Extract the [x, y] coordinate from the center of the cell holding the provided text.  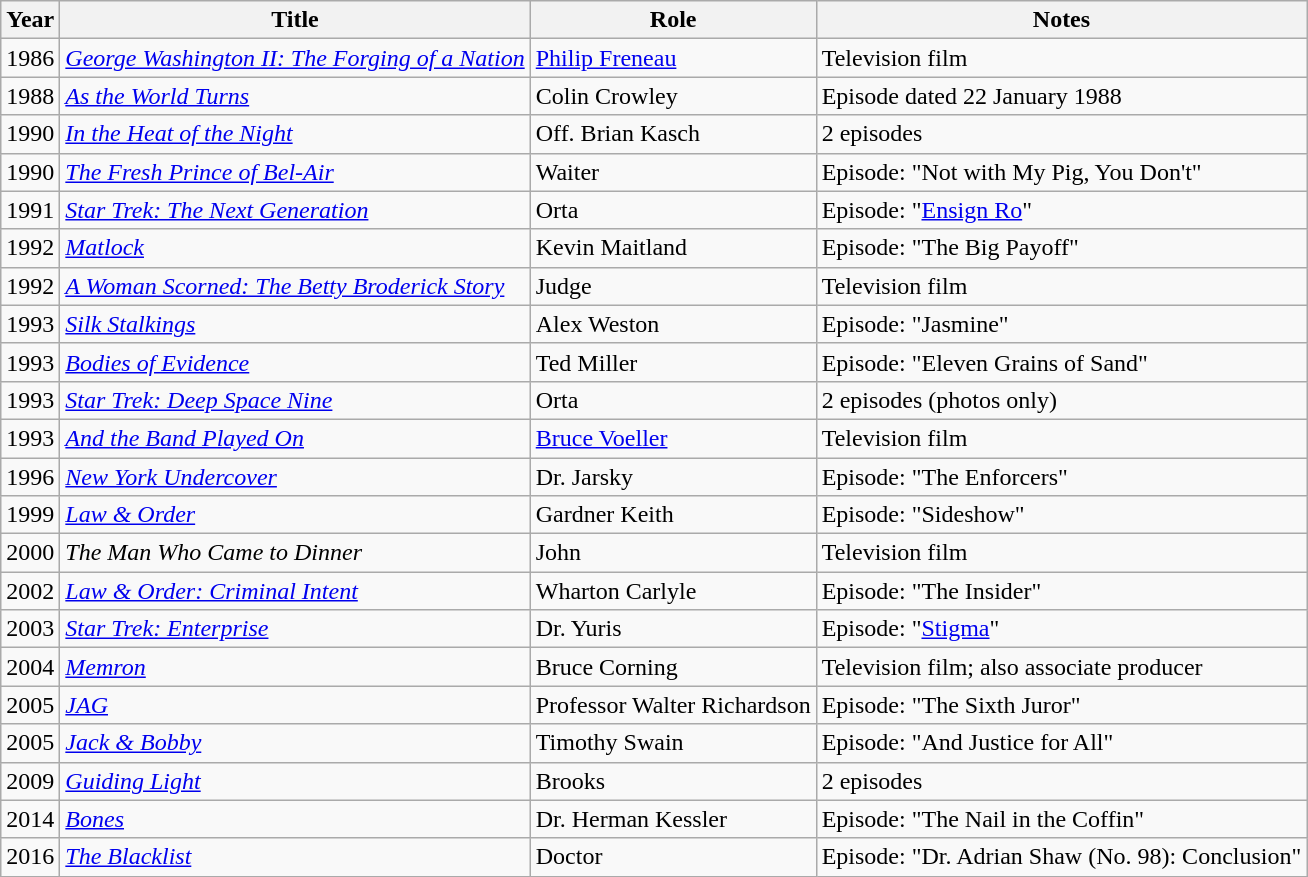
Doctor [673, 857]
Dr. Yuris [673, 629]
Professor Walter Richardson [673, 705]
Ted Miller [673, 362]
Episode: "The Sixth Juror" [1062, 705]
Episode: "Dr. Adrian Shaw (No. 98): Conclusion" [1062, 857]
2009 [30, 781]
2002 [30, 591]
Episode: "Sideshow" [1062, 515]
2016 [30, 857]
Episode: "And Justice for All" [1062, 743]
Guiding Light [295, 781]
Jack & Bobby [295, 743]
Timothy Swain [673, 743]
2004 [30, 667]
1996 [30, 477]
Bruce Corning [673, 667]
Memron [295, 667]
Episode: "Ensign Ro" [1062, 210]
George Washington II: The Forging of a Nation [295, 58]
The Blacklist [295, 857]
Notes [1062, 20]
Philip Freneau [673, 58]
Bones [295, 819]
Judge [673, 286]
Episode: "The Nail in the Coffin" [1062, 819]
The Man Who Came to Dinner [295, 553]
2 episodes (photos only) [1062, 400]
New York Undercover [295, 477]
Silk Stalkings [295, 324]
Gardner Keith [673, 515]
1988 [30, 96]
1986 [30, 58]
Law & Order: Criminal Intent [295, 591]
2003 [30, 629]
Episode: "Not with My Pig, You Don't" [1062, 172]
Episode dated 22 January 1988 [1062, 96]
Television film; also associate producer [1062, 667]
Role [673, 20]
2014 [30, 819]
Episode: "The Enforcers" [1062, 477]
2000 [30, 553]
Year [30, 20]
Brooks [673, 781]
Dr. Herman Kessler [673, 819]
Episode: "Stigma" [1062, 629]
Alex Weston [673, 324]
1999 [30, 515]
Episode: "Eleven Grains of Sand" [1062, 362]
Kevin Maitland [673, 248]
Episode: "Jasmine" [1062, 324]
Star Trek: The Next Generation [295, 210]
As the World Turns [295, 96]
Wharton Carlyle [673, 591]
Episode: "The Insider" [1062, 591]
1991 [30, 210]
John [673, 553]
A Woman Scorned: The Betty Broderick Story [295, 286]
Off. Brian Kasch [673, 134]
JAG [295, 705]
Law & Order [295, 515]
And the Band Played On [295, 438]
Bodies of Evidence [295, 362]
Star Trek: Deep Space Nine [295, 400]
In the Heat of the Night [295, 134]
The Fresh Prince of Bel-Air [295, 172]
Episode: "The Big Payoff" [1062, 248]
Colin Crowley [673, 96]
Waiter [673, 172]
Bruce Voeller [673, 438]
Dr. Jarsky [673, 477]
Matlock [295, 248]
Star Trek: Enterprise [295, 629]
Title [295, 20]
